Return (x, y) of the center of cell containing provided text 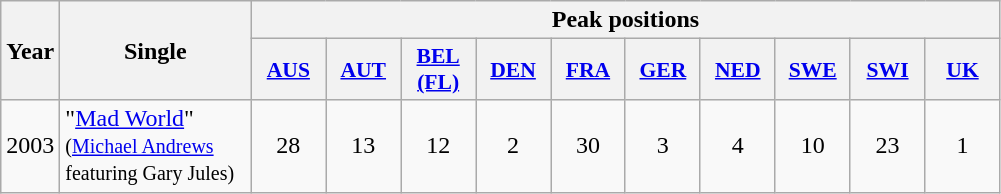
28 (288, 146)
Peak positions (626, 20)
Single (156, 50)
NED (738, 70)
4 (738, 146)
12 (438, 146)
10 (812, 146)
GER (662, 70)
BEL (FL) (438, 70)
2 (514, 146)
1 (962, 146)
23 (888, 146)
3 (662, 146)
DEN (514, 70)
AUT (364, 70)
SWE (812, 70)
"Mad World" (Michael Andrews featuring Gary Jules) (156, 146)
SWI (888, 70)
AUS (288, 70)
Year (30, 50)
13 (364, 146)
FRA (588, 70)
2003 (30, 146)
30 (588, 146)
UK (962, 70)
